Find where the given text appears and provide that cell's center as (x, y) coordinate. 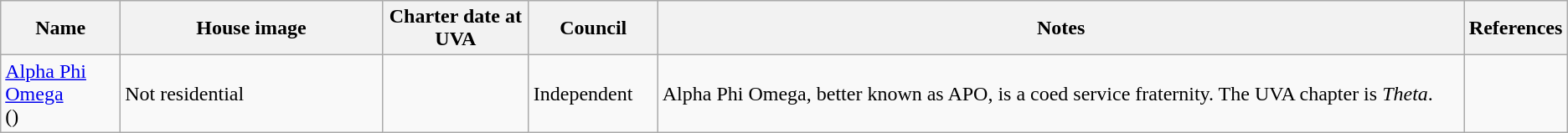
References (1516, 28)
Charter date at UVA (456, 28)
Council (593, 28)
Alpha Phi Omega, better known as APO, is a coed service fraternity. The UVA chapter is Theta. (1060, 94)
Alpha Phi Omega() (60, 94)
House image (251, 28)
Name (60, 28)
Not residential (251, 94)
Independent (593, 94)
Notes (1060, 28)
